Capture the cell that displays the provided text and extract its [X, Y] central coordinate. 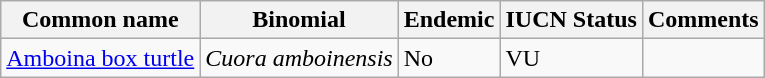
No [449, 58]
Common name [100, 20]
Comments [703, 20]
Binomial [299, 20]
Endemic [449, 20]
VU [571, 58]
Amboina box turtle [100, 58]
Cuora amboinensis [299, 58]
IUCN Status [571, 20]
